Provide the [X, Y] coordinate of the cell's center where the given text is located.  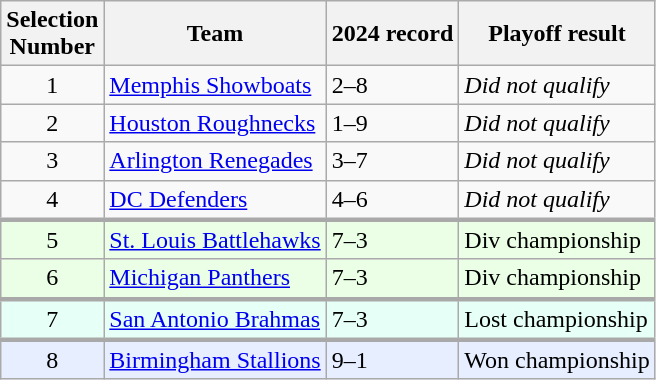
8 [52, 360]
2024 record [392, 34]
6 [52, 279]
Michigan Panthers [215, 279]
9–1 [392, 360]
3–7 [392, 161]
Houston Roughnecks [215, 123]
Memphis Showboats [215, 85]
Birmingham Stallions [215, 360]
Won championship [557, 360]
Lost championship [557, 320]
2 [52, 123]
7 [52, 320]
4 [52, 200]
5 [52, 240]
Team [215, 34]
San Antonio Brahmas [215, 320]
3 [52, 161]
Playoff result [557, 34]
1 [52, 85]
4–6 [392, 200]
DC Defenders [215, 200]
SelectionNumber [52, 34]
2–8 [392, 85]
St. Louis Battlehawks [215, 240]
Arlington Renegades [215, 161]
1–9 [392, 123]
